Detect which cell encompasses the target text, then output its (x, y) center coordinate. 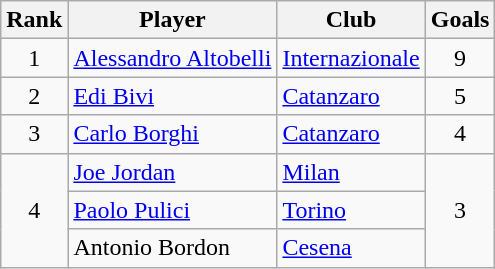
1 (34, 58)
Edi Bivi (172, 96)
Alessandro Altobelli (172, 58)
5 (460, 96)
Player (172, 20)
Paolo Pulici (172, 210)
Milan (351, 172)
Rank (34, 20)
Carlo Borghi (172, 134)
Cesena (351, 248)
Goals (460, 20)
9 (460, 58)
2 (34, 96)
Antonio Bordon (172, 248)
Internazionale (351, 58)
Joe Jordan (172, 172)
Club (351, 20)
Torino (351, 210)
